Return the [X, Y] coordinate for the center point of the cell that contains the specified text.  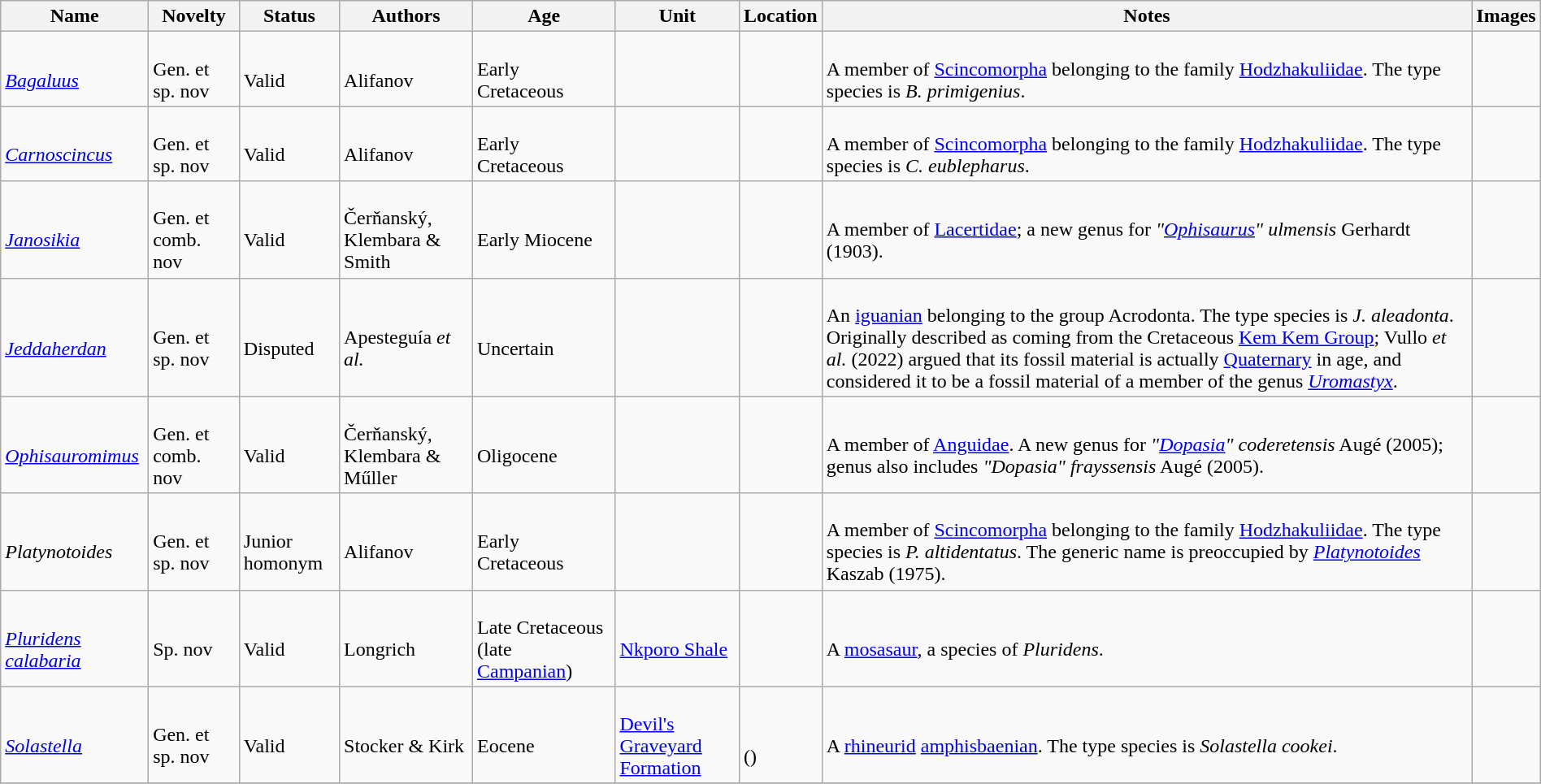
Apesteguía et al. [406, 337]
Eocene [544, 734]
Uncertain [544, 337]
Bagaluus [75, 69]
Unit [678, 16]
Devil's Graveyard Formation [678, 734]
Carnoscincus [75, 144]
Stocker & Kirk [406, 734]
A member of Lacertidae; a new genus for "Ophisaurus" ulmensis Gerhardt (1903). [1147, 229]
Nkporo Shale [678, 639]
Notes [1147, 16]
Age [544, 16]
A member of Scincomorpha belonging to the family Hodzhakuliidae. The type species is C. eublepharus. [1147, 144]
Jeddaherdan [75, 337]
Images [1506, 16]
Status [289, 16]
A rhineurid amphisbaenian. The type species is Solastella cookei. [1147, 734]
Location [781, 16]
Ophisauromimus [75, 445]
Junior homonym [289, 541]
Early Miocene [544, 229]
A mosasaur, a species of Pluridens. [1147, 639]
Janosikia [75, 229]
Solastella [75, 734]
() [781, 734]
Čerňanský, Klembara & Smith [406, 229]
Longrich [406, 639]
Oligocene [544, 445]
A member of Anguidae. A new genus for "Dopasia" coderetensis Augé (2005); genus also includes "Dopasia" frayssensis Augé (2005). [1147, 445]
Late Cretaceous (late Campanian) [544, 639]
Sp. nov [194, 639]
Disputed [289, 337]
Platynotoides [75, 541]
Novelty [194, 16]
A member of Scincomorpha belonging to the family Hodzhakuliidae. The type species is B. primigenius. [1147, 69]
Čerňanský, Klembara & Műller [406, 445]
Name [75, 16]
Authors [406, 16]
Pluridens calabaria [75, 639]
